Extract the (x, y) coordinate from the center of the cell holding the provided text.  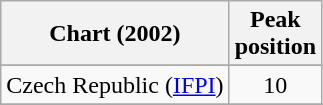
Peakposition (275, 34)
10 (275, 85)
Czech Republic (IFPI) (115, 85)
Chart (2002) (115, 34)
